Provide the (X, Y) coordinate of the cell's center where the given text is located.  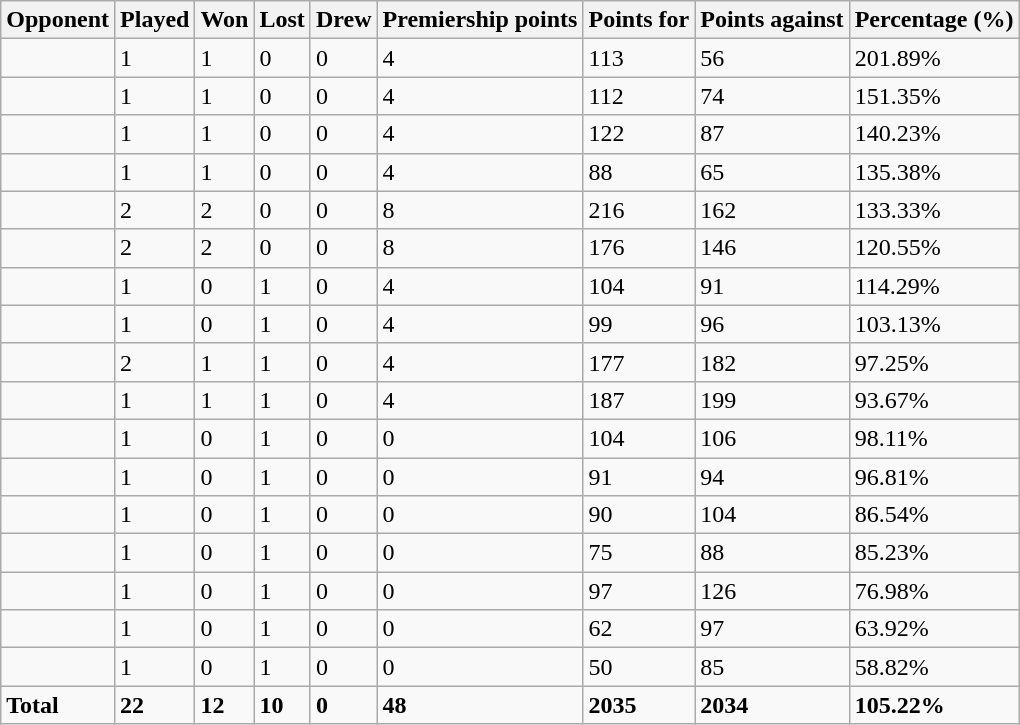
58.82% (934, 667)
201.89% (934, 58)
96 (772, 324)
63.92% (934, 629)
Total (58, 705)
98.11% (934, 438)
Played (155, 20)
56 (772, 58)
199 (772, 400)
2034 (772, 705)
Points against (772, 20)
Drew (344, 20)
Premiership points (480, 20)
122 (639, 134)
74 (772, 96)
62 (639, 629)
93.67% (934, 400)
113 (639, 58)
Opponent (58, 20)
135.38% (934, 172)
126 (772, 591)
48 (480, 705)
120.55% (934, 248)
Percentage (%) (934, 20)
86.54% (934, 515)
90 (639, 515)
105.22% (934, 705)
Points for (639, 20)
Won (224, 20)
50 (639, 667)
10 (282, 705)
187 (639, 400)
103.13% (934, 324)
140.23% (934, 134)
177 (639, 362)
133.33% (934, 210)
12 (224, 705)
114.29% (934, 286)
112 (639, 96)
94 (772, 477)
96.81% (934, 477)
85 (772, 667)
176 (639, 248)
76.98% (934, 591)
2035 (639, 705)
Lost (282, 20)
87 (772, 134)
182 (772, 362)
75 (639, 553)
146 (772, 248)
106 (772, 438)
162 (772, 210)
97.25% (934, 362)
65 (772, 172)
22 (155, 705)
99 (639, 324)
85.23% (934, 553)
151.35% (934, 96)
216 (639, 210)
